Pinpoint the cell where the given text exists, returning its (x, y) midpoint coordinate. 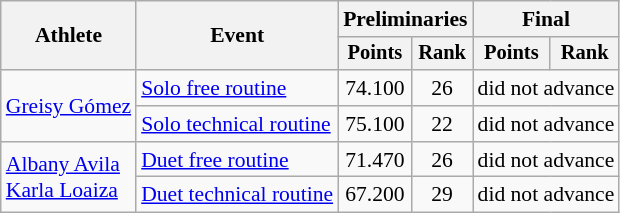
71.470 (375, 160)
Preliminaries (405, 19)
75.100 (375, 124)
Greisy Gómez (68, 106)
22 (442, 124)
Solo technical routine (237, 124)
29 (442, 195)
Duet free routine (237, 160)
67.200 (375, 195)
Duet technical routine (237, 195)
Event (237, 36)
Solo free routine (237, 88)
Athlete (68, 36)
74.100 (375, 88)
Final (546, 19)
Albany AvilaKarla Loaiza (68, 178)
